Scan for the cell matching the given text and deliver its (X, Y) coordinate at center. 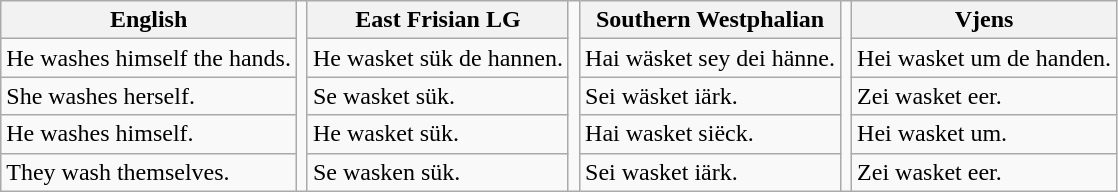
He wasket sük. (438, 134)
Sei wasket iärk. (710, 172)
Hei wasket um de handen. (984, 58)
Se wasken sük. (438, 172)
Vjens (984, 20)
She washes herself. (149, 96)
East Frisian LG (438, 20)
He wasket sük de hannen. (438, 58)
He washes himself. (149, 134)
Southern Westphalian (710, 20)
Sei wäsket iärk. (710, 96)
They wash themselves. (149, 172)
Se wasket sük. (438, 96)
Hei wasket um. (984, 134)
Hai wasket siëck. (710, 134)
English (149, 20)
Hai wäsket sey dei hänne. (710, 58)
He washes himself the hands. (149, 58)
